Pinpoint the cell where the given text exists, returning its (x, y) midpoint coordinate. 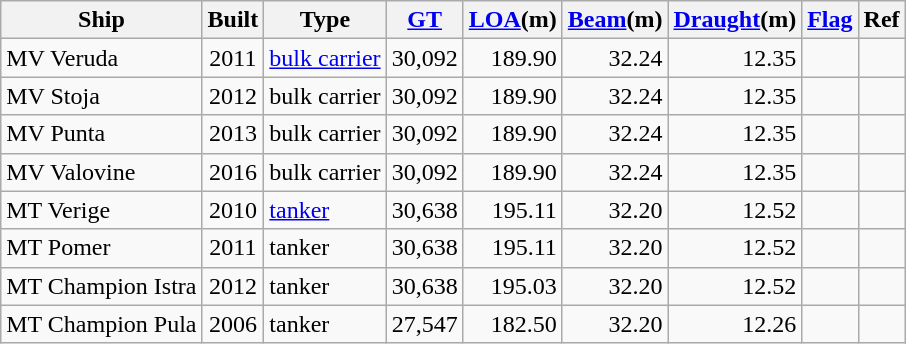
182.50 (512, 324)
2013 (233, 134)
MV Punta (102, 134)
Beam(m) (615, 20)
Ship (102, 20)
MV Stoja (102, 96)
MT Champion Pula (102, 324)
Ref (882, 20)
Built (233, 20)
Type (325, 20)
2010 (233, 210)
Draught(m) (735, 20)
MT Pomer (102, 248)
MV Veruda (102, 58)
MT Champion Istra (102, 286)
GT (424, 20)
Flag (830, 20)
MT Verige (102, 210)
2016 (233, 172)
LOA(m) (512, 20)
195.03 (512, 286)
2006 (233, 324)
MV Valovine (102, 172)
27,547 (424, 324)
12.26 (735, 324)
